Identify which cell holds the provided text, then report its [x, y] central coordinate. 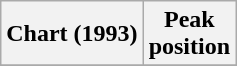
Peakposition [189, 34]
Chart (1993) [72, 34]
